Return the (x, y) coordinate for the center point of the cell that contains the specified text.  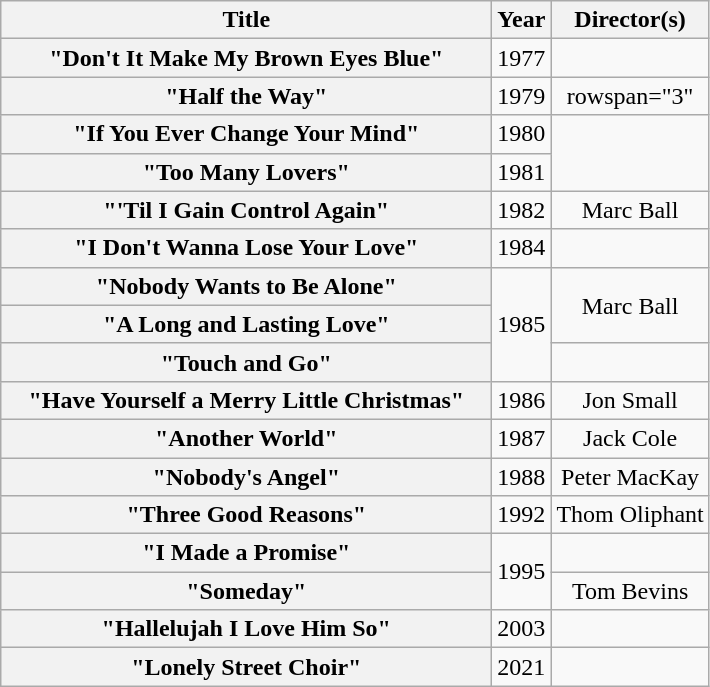
"Three Good Reasons" (246, 515)
Tom Bevins (630, 591)
1985 (522, 324)
Thom Oliphant (630, 515)
Title (246, 20)
1986 (522, 400)
1988 (522, 477)
1980 (522, 134)
1981 (522, 172)
"Touch and Go" (246, 362)
Jack Cole (630, 438)
"Half the Way" (246, 96)
"Hallelujah I Love Him So" (246, 629)
1977 (522, 58)
"'Til I Gain Control Again" (246, 210)
Director(s) (630, 20)
2003 (522, 629)
"Someday" (246, 591)
Peter MacKay (630, 477)
"If You Ever Change Your Mind" (246, 134)
"Nobody's Angel" (246, 477)
"I Made a Promise" (246, 553)
"Don't It Make My Brown Eyes Blue" (246, 58)
1995 (522, 572)
rowspan="3" (630, 96)
1979 (522, 96)
1987 (522, 438)
2021 (522, 667)
"Lonely Street Choir" (246, 667)
"Nobody Wants to Be Alone" (246, 286)
"Too Many Lovers" (246, 172)
"Another World" (246, 438)
Year (522, 20)
"Have Yourself a Merry Little Christmas" (246, 400)
1992 (522, 515)
1984 (522, 248)
1982 (522, 210)
"A Long and Lasting Love" (246, 324)
Jon Small (630, 400)
"I Don't Wanna Lose Your Love" (246, 248)
